Locate the cell with the specified text and output its (X, Y) center coordinate. 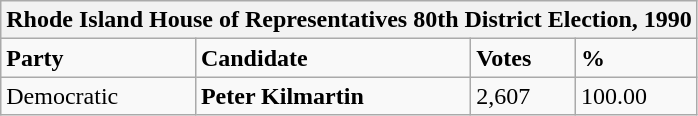
Rhode Island House of Representatives 80th District Election, 1990 (350, 20)
Candidate (332, 58)
% (636, 58)
Peter Kilmartin (332, 96)
100.00 (636, 96)
Party (98, 58)
2,607 (524, 96)
Democratic (98, 96)
Votes (524, 58)
